Determine the (X, Y) coordinate at the center of the cell enclosing the given text.  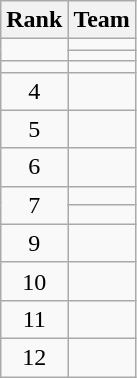
6 (34, 167)
12 (34, 357)
Rank (34, 20)
7 (34, 205)
4 (34, 91)
11 (34, 319)
10 (34, 281)
9 (34, 243)
Team (102, 20)
5 (34, 129)
